Capture the cell that displays the provided text and extract its (x, y) central coordinate. 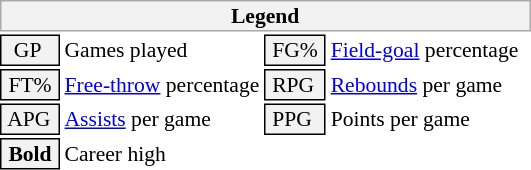
Legend (265, 16)
FT% (30, 85)
GP (30, 50)
FG% (295, 50)
Field-goal percentage (430, 50)
Assists per game (162, 120)
APG (30, 120)
Rebounds per game (430, 85)
Free-throw percentage (162, 85)
Bold (30, 154)
Career high (162, 154)
Games played (162, 50)
PPG (295, 120)
RPG (295, 85)
Points per game (430, 120)
